Provide the (X, Y) coordinate of the cell's center where the given text is located.  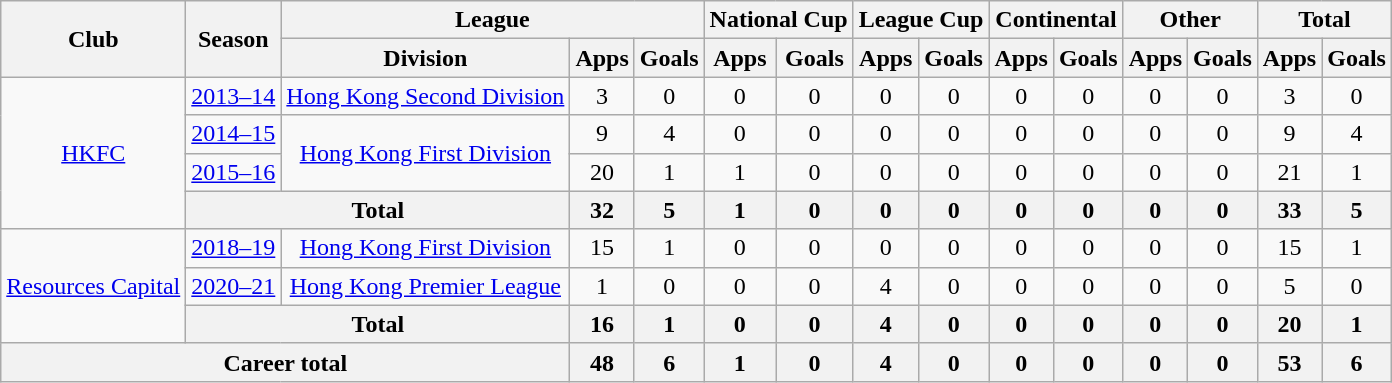
53 (1289, 362)
HKFC (94, 153)
2018–19 (234, 248)
32 (602, 210)
Continental (1056, 20)
2020–21 (234, 286)
2013–14 (234, 96)
League (492, 20)
Career total (286, 362)
Hong Kong Second Division (426, 96)
2014–15 (234, 134)
16 (602, 324)
48 (602, 362)
Resources Capital (94, 286)
33 (1289, 210)
21 (1289, 172)
Division (426, 58)
National Cup (778, 20)
2015–16 (234, 172)
League Cup (921, 20)
Club (94, 39)
Other (1190, 20)
Season (234, 39)
Hong Kong Premier League (426, 286)
